Output the (X, Y) coordinate of the center of the cell containing the given text.  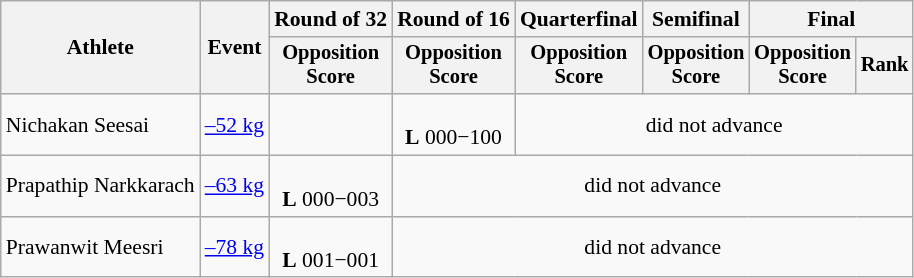
Round of 16 (454, 19)
Rank (885, 66)
L 000−100 (454, 124)
Round of 32 (330, 19)
Semifinal (696, 19)
Final (831, 19)
Nichakan Seesai (100, 124)
Prapathip Narkkarach (100, 186)
–78 kg (234, 248)
–63 kg (234, 186)
Quarterfinal (579, 19)
L 000−003 (330, 186)
–52 kg (234, 124)
Prawanwit Meesri (100, 248)
Athlete (100, 48)
Event (234, 48)
L 001−001 (330, 248)
